Identify which cell holds the provided text, then report its [x, y] central coordinate. 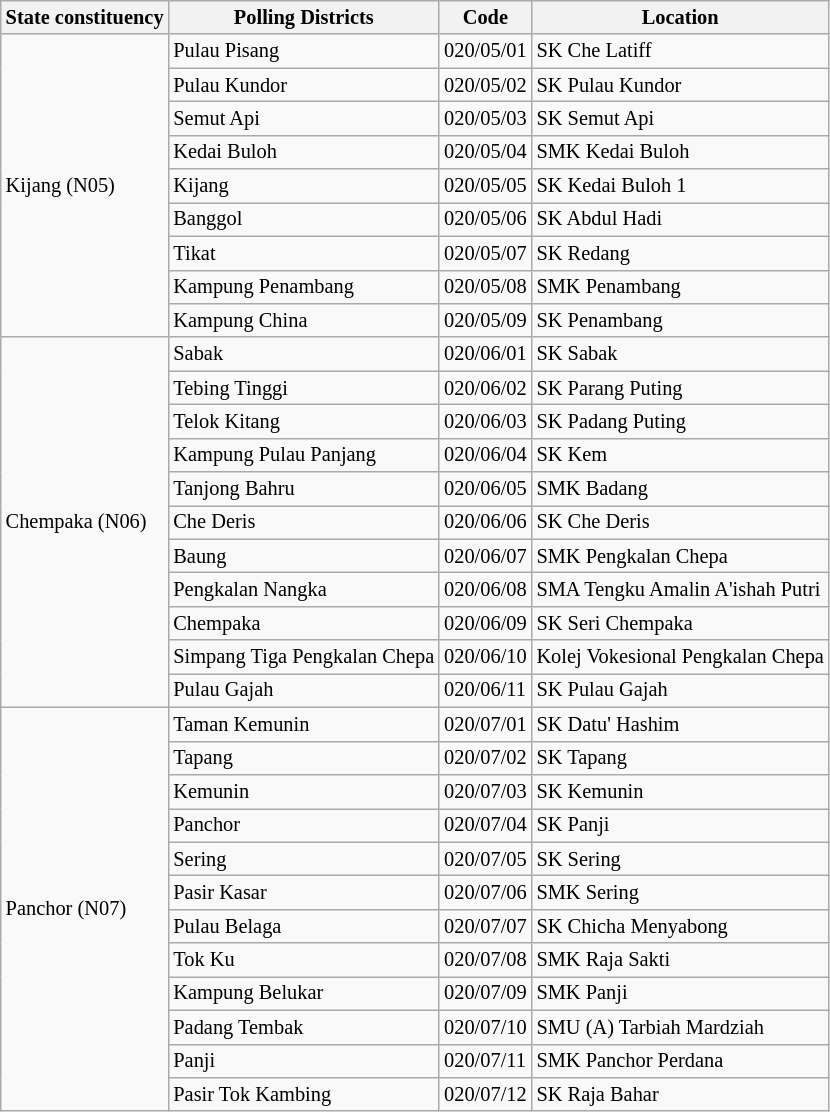
SMK Sering [680, 892]
SK Abdul Hadi [680, 219]
SK Datu' Hashim [680, 724]
SMU (A) Tarbiah Mardziah [680, 1027]
Polling Districts [304, 17]
020/06/08 [485, 589]
020/05/09 [485, 320]
SMK Penambang [680, 287]
SK Che Latiff [680, 51]
SK Semut Api [680, 118]
Telok Kitang [304, 421]
SK Che Deris [680, 522]
020/05/01 [485, 51]
SMK Panchor Perdana [680, 1061]
020/06/07 [485, 556]
020/07/07 [485, 926]
020/06/03 [485, 421]
SMA Tengku Amalin A'ishah Putri [680, 589]
SK Pulau Kundor [680, 85]
020/07/02 [485, 758]
Location [680, 17]
Kampung China [304, 320]
020/05/07 [485, 253]
Chempaka [304, 623]
Kampung Pulau Panjang [304, 455]
Pulau Kundor [304, 85]
Tikat [304, 253]
Kedai Buloh [304, 152]
Tebing Tinggi [304, 388]
Sabak [304, 354]
020/05/03 [485, 118]
Pulau Belaga [304, 926]
Kampung Belukar [304, 993]
020/07/08 [485, 960]
Pasir Kasar [304, 892]
020/06/01 [485, 354]
SMK Pengkalan Chepa [680, 556]
SK Kem [680, 455]
020/05/04 [485, 152]
SMK Kedai Buloh [680, 152]
Tapang [304, 758]
Padang Tembak [304, 1027]
SK Redang [680, 253]
Kemunin [304, 791]
Panji [304, 1061]
Sering [304, 859]
020/06/09 [485, 623]
Tok Ku [304, 960]
020/06/05 [485, 489]
Code [485, 17]
SMK Panji [680, 993]
020/06/10 [485, 657]
SK Sabak [680, 354]
SMK Raja Sakti [680, 960]
Tanjong Bahru [304, 489]
SK Kedai Buloh 1 [680, 186]
020/05/05 [485, 186]
Kijang [304, 186]
SK Penambang [680, 320]
020/06/04 [485, 455]
Panchor (N07) [85, 909]
020/06/11 [485, 690]
020/07/04 [485, 825]
Pulau Gajah [304, 690]
SK Tapang [680, 758]
Pengkalan Nangka [304, 589]
Baung [304, 556]
SK Seri Chempaka [680, 623]
020/07/09 [485, 993]
020/07/05 [485, 859]
Kolej Vokesional Pengkalan Chepa [680, 657]
SK Parang Puting [680, 388]
020/06/06 [485, 522]
Kijang (N05) [85, 186]
Pulau Pisang [304, 51]
SK Padang Puting [680, 421]
Kampung Penambang [304, 287]
020/05/06 [485, 219]
Semut Api [304, 118]
Taman Kemunin [304, 724]
SK Pulau Gajah [680, 690]
020/07/11 [485, 1061]
Pasir Tok Kambing [304, 1094]
SK Raja Bahar [680, 1094]
Banggol [304, 219]
Chempaka (N06) [85, 522]
020/06/02 [485, 388]
020/05/08 [485, 287]
SK Chicha Menyabong [680, 926]
SMK Badang [680, 489]
Che Deris [304, 522]
020/07/01 [485, 724]
SK Sering [680, 859]
SK Panji [680, 825]
SK Kemunin [680, 791]
020/07/03 [485, 791]
020/07/10 [485, 1027]
Simpang Tiga Pengkalan Chepa [304, 657]
State constituency [85, 17]
020/07/12 [485, 1094]
020/05/02 [485, 85]
Panchor [304, 825]
020/07/06 [485, 892]
